Find where the given text appears and provide that cell's center as (x, y) coordinate. 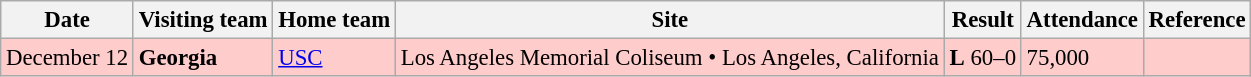
Attendance (1082, 20)
Site (670, 20)
Date (68, 20)
Result (982, 20)
USC (334, 58)
Reference (1197, 20)
December 12 (68, 58)
Georgia (202, 58)
75,000 (1082, 58)
Visiting team (202, 20)
Los Angeles Memorial Coliseum • Los Angeles, California (670, 58)
L 60–0 (982, 58)
Home team (334, 20)
